Scan for the cell matching the given text and deliver its (X, Y) coordinate at center. 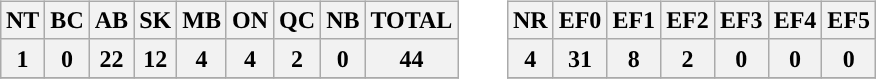
ON (250, 20)
1 (22, 58)
QC (298, 20)
12 (156, 58)
EF1 (634, 20)
44 (412, 58)
22 (111, 58)
BC (67, 20)
NT (22, 20)
EF5 (849, 20)
EF3 (741, 20)
EF0 (580, 20)
31 (580, 58)
SK (156, 20)
TOTAL (412, 20)
8 (634, 58)
EF4 (795, 20)
EF2 (688, 20)
NB (343, 20)
MB (202, 20)
NR (530, 20)
AB (111, 20)
